Output the [X, Y] coordinate of the center of the cell containing the given text.  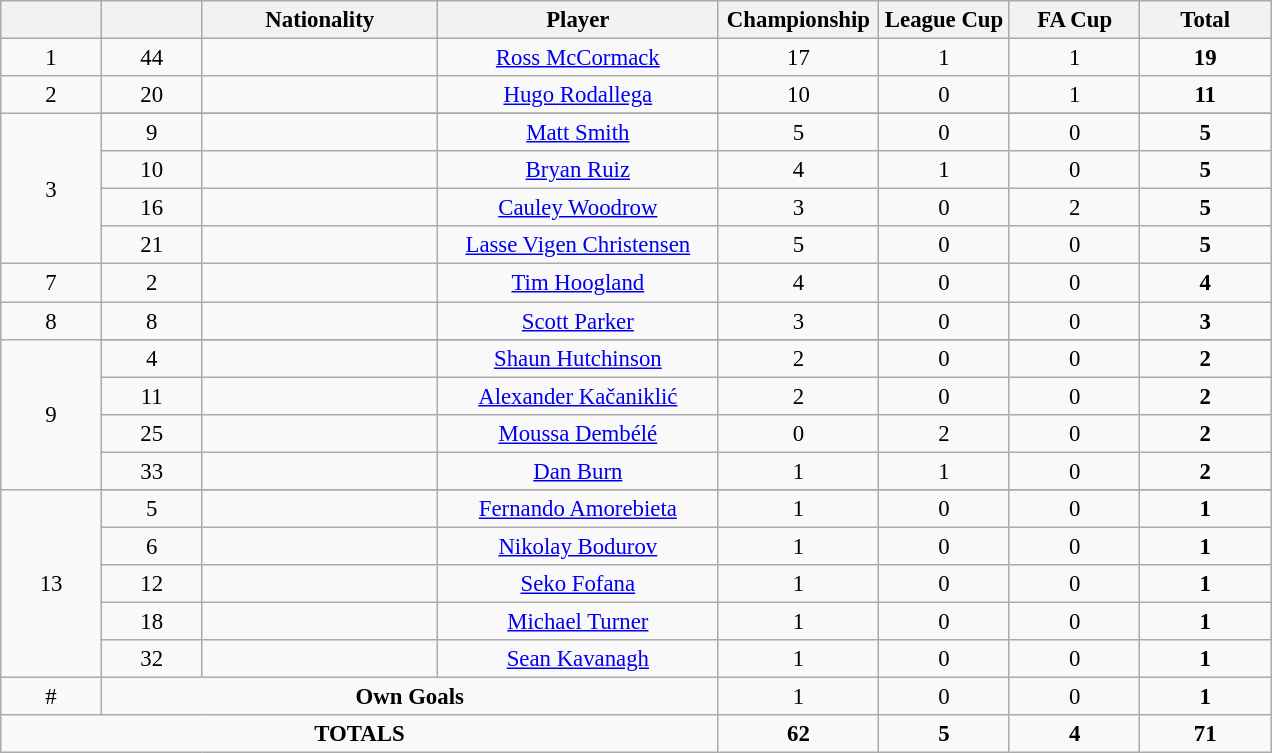
20 [152, 95]
Alexander Kačaniklić [578, 396]
League Cup [944, 20]
12 [152, 584]
25 [152, 433]
Scott Parker [578, 321]
62 [798, 734]
Bryan Ruiz [578, 170]
19 [1206, 58]
18 [152, 621]
32 [152, 659]
16 [152, 208]
Nikolay Bodurov [578, 546]
Dan Burn [578, 471]
TOTALS [360, 734]
Lasse Vigen Christensen [578, 245]
Cauley Woodrow [578, 208]
Shaun Hutchinson [578, 358]
13 [52, 584]
Tim Hoogland [578, 283]
Fernando Amorebieta [578, 509]
Hugo Rodallega [578, 95]
21 [152, 245]
7 [52, 283]
FA Cup [1074, 20]
# [52, 697]
71 [1206, 734]
Total [1206, 20]
Seko Fofana [578, 584]
Moussa Dembélé [578, 433]
Championship [798, 20]
Player [578, 20]
Matt Smith [578, 133]
Nationality [320, 20]
Michael Turner [578, 621]
44 [152, 58]
6 [152, 546]
33 [152, 471]
Own Goals [410, 697]
Sean Kavanagh [578, 659]
17 [798, 58]
Ross McCormack [578, 58]
